Pinpoint the cell where the given text exists, returning its [X, Y] midpoint coordinate. 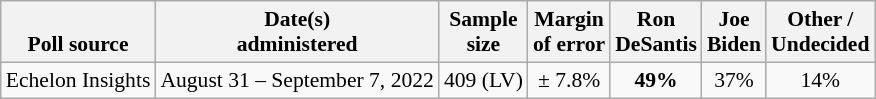
August 31 – September 7, 2022 [297, 80]
RonDeSantis [656, 32]
14% [820, 80]
37% [734, 80]
JoeBiden [734, 32]
Date(s)administered [297, 32]
Other /Undecided [820, 32]
409 (LV) [484, 80]
± 7.8% [569, 80]
49% [656, 80]
Poll source [78, 32]
Echelon Insights [78, 80]
Samplesize [484, 32]
Marginof error [569, 32]
